Identify which cell holds the provided text, then report its [x, y] central coordinate. 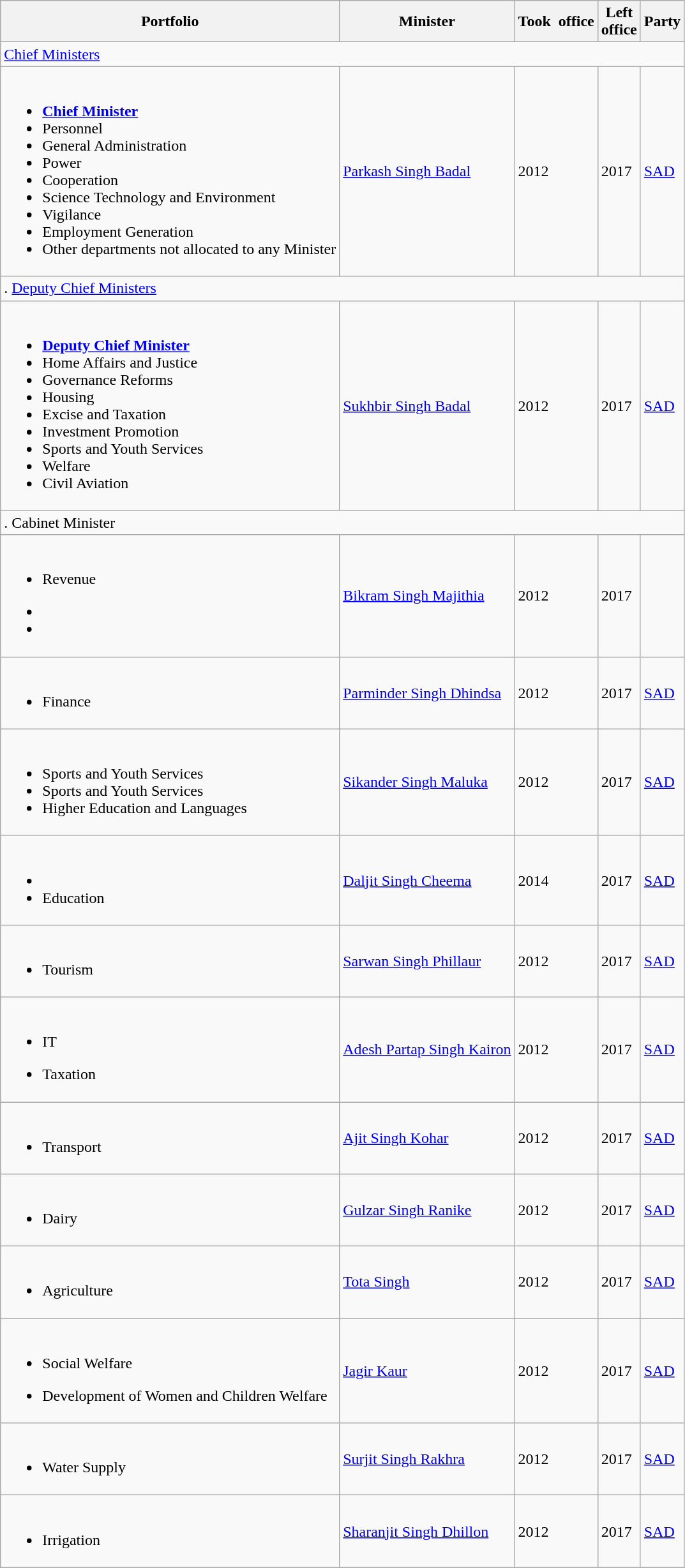
Parminder Singh Dhindsa [427, 693]
Ajit Singh Kohar [427, 1137]
2014 [556, 880]
Party [662, 22]
Parkash Singh Badal [427, 171]
Daljit Singh Cheema [427, 880]
Sarwan Singh Phillaur [427, 961]
Social WelfareDevelopment of Women and Children Welfare [170, 1371]
Finance [170, 693]
Surjit Singh Rakhra [427, 1459]
Jagir Kaur [427, 1371]
Adesh Partap Singh Kairon [427, 1049]
Agriculture [170, 1283]
Irrigation [170, 1532]
Chief Ministers [342, 54]
Gulzar Singh Ranike [427, 1210]
Bikram Singh Majithia [427, 596]
Revenue [170, 596]
Sports and Youth ServicesSports and Youth ServicesHigher Education and Languages [170, 782]
Tota Singh [427, 1283]
. Cabinet Minister [342, 523]
. Deputy Chief Ministers [342, 288]
Portfolio [170, 22]
Sharanjit Singh Dhillon [427, 1532]
Minister [427, 22]
Education [170, 880]
Took office [556, 22]
Sikander Singh Maluka [427, 782]
ITTaxation [170, 1049]
Sukhbir Singh Badal [427, 406]
Transport [170, 1137]
Leftoffice [619, 22]
Water Supply [170, 1459]
Tourism [170, 961]
Dairy [170, 1210]
